Search for the cell housing the specified text and yield its (X, Y) center coordinate. 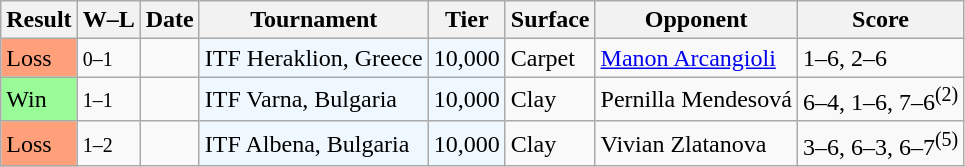
ITF Varna, Bulgaria (314, 100)
Tier (466, 20)
Tournament (314, 20)
Date (170, 20)
6–4, 1–6, 7–6(2) (880, 100)
Result (39, 20)
Vivian Zlatanova (696, 144)
0–1 (108, 58)
Surface (550, 20)
Manon Arcangioli (696, 58)
ITF Albena, Bulgaria (314, 144)
Carpet (550, 58)
Win (39, 100)
3–6, 6–3, 6–7(5) (880, 144)
ITF Heraklion, Greece (314, 58)
1–2 (108, 144)
1–1 (108, 100)
Pernilla Mendesová (696, 100)
1–6, 2–6 (880, 58)
W–L (108, 20)
Opponent (696, 20)
Score (880, 20)
